Return (x, y) of the center of cell containing provided text 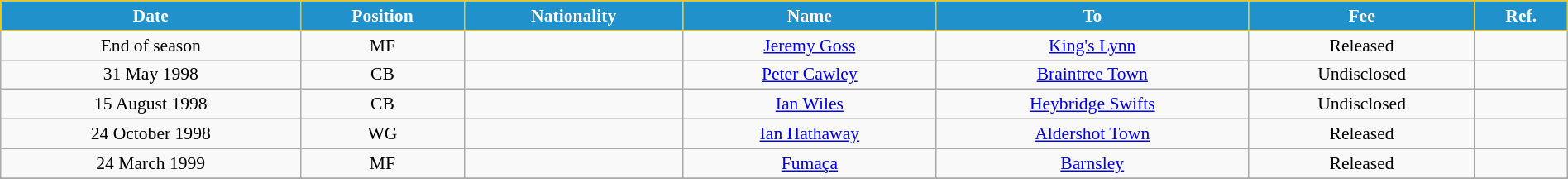
Nationality (574, 16)
Date (151, 16)
To (1092, 16)
Ian Hathaway (809, 134)
Barnsley (1092, 163)
Position (383, 16)
WG (383, 134)
24 October 1998 (151, 134)
15 August 1998 (151, 104)
Braintree Town (1092, 75)
Heybridge Swifts (1092, 104)
End of season (151, 46)
Ian Wiles (809, 104)
Ref. (1521, 16)
Fee (1361, 16)
Fumaça (809, 163)
Aldershot Town (1092, 134)
Peter Cawley (809, 75)
Jeremy Goss (809, 46)
Name (809, 16)
31 May 1998 (151, 75)
King's Lynn (1092, 46)
24 March 1999 (151, 163)
